Pinpoint the cell where the given text exists, returning its [X, Y] midpoint coordinate. 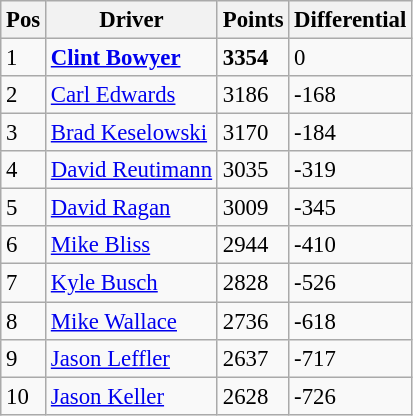
3009 [252, 208]
3170 [252, 133]
10 [24, 396]
Points [252, 20]
2736 [252, 321]
-168 [350, 95]
9 [24, 358]
Differential [350, 20]
Driver [132, 20]
Mike Wallace [132, 321]
2944 [252, 245]
2 [24, 95]
5 [24, 208]
Jason Keller [132, 396]
1 [24, 58]
2637 [252, 358]
2628 [252, 396]
0 [350, 58]
-717 [350, 358]
-345 [350, 208]
4 [24, 170]
David Ragan [132, 208]
3354 [252, 58]
7 [24, 283]
-618 [350, 321]
Clint Bowyer [132, 58]
3 [24, 133]
Kyle Busch [132, 283]
-184 [350, 133]
David Reutimann [132, 170]
Brad Keselowski [132, 133]
6 [24, 245]
-319 [350, 170]
Mike Bliss [132, 245]
-726 [350, 396]
8 [24, 321]
Jason Leffler [132, 358]
3035 [252, 170]
-526 [350, 283]
2828 [252, 283]
-410 [350, 245]
Pos [24, 20]
3186 [252, 95]
Carl Edwards [132, 95]
